Return [x, y] of the center of cell containing provided text 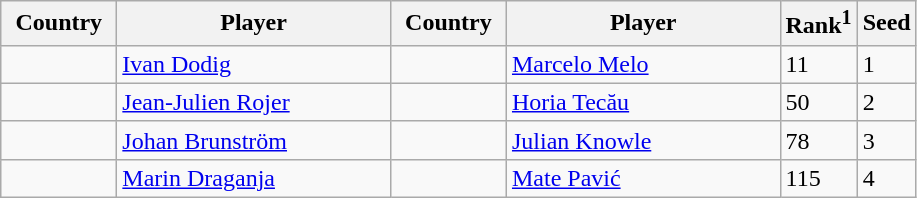
115 [818, 178]
4 [886, 178]
Mate Pavić [643, 178]
Rank1 [818, 24]
50 [818, 102]
3 [886, 140]
Seed [886, 24]
Julian Knowle [643, 140]
2 [886, 102]
11 [818, 64]
Horia Tecău [643, 102]
Marin Draganja [254, 178]
Ivan Dodig [254, 64]
Johan Brunström [254, 140]
1 [886, 64]
78 [818, 140]
Marcelo Melo [643, 64]
Jean-Julien Rojer [254, 102]
